Provide the [X, Y] coordinate of the cell's center where the given text is located.  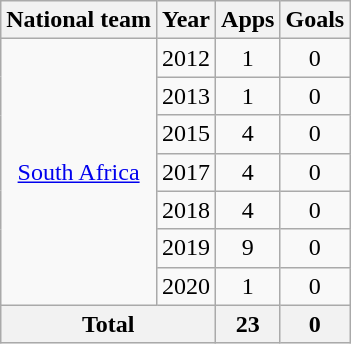
2012 [186, 58]
2019 [186, 248]
9 [248, 248]
Apps [248, 20]
South Africa [79, 172]
2015 [186, 134]
2020 [186, 286]
23 [248, 324]
2017 [186, 172]
Total [108, 324]
Year [186, 20]
2018 [186, 210]
National team [79, 20]
Goals [315, 20]
2013 [186, 96]
